Locate the cell with the specified text and output its (x, y) center coordinate. 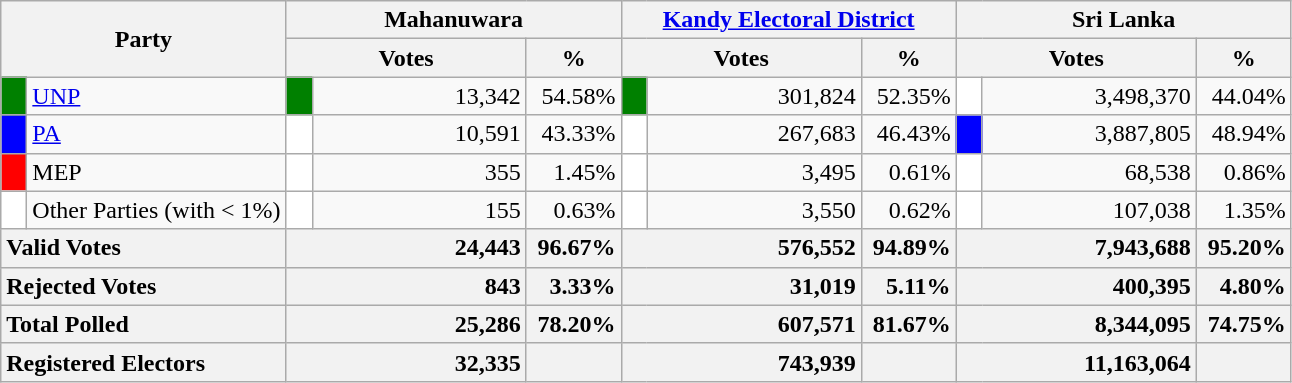
3,495 (754, 172)
743,939 (741, 362)
MEP (156, 172)
46.43% (908, 134)
7,943,688 (1076, 248)
8,344,095 (1076, 324)
Kandy Electoral District (788, 20)
78.20% (574, 324)
32,335 (406, 362)
576,552 (741, 248)
13,342 (419, 96)
Party (144, 39)
94.89% (908, 248)
25,286 (406, 324)
355 (419, 172)
Mahanuwara (454, 20)
Registered Electors (144, 362)
Rejected Votes (144, 286)
3,498,370 (1089, 96)
400,395 (1076, 286)
UNP (156, 96)
81.67% (908, 324)
843 (406, 286)
1.45% (574, 172)
107,038 (1089, 210)
607,571 (741, 324)
PA (156, 134)
54.58% (574, 96)
267,683 (754, 134)
1.35% (1244, 210)
68,538 (1089, 172)
11,163,064 (1076, 362)
Total Polled (144, 324)
155 (419, 210)
301,824 (754, 96)
Valid Votes (144, 248)
Other Parties (with < 1%) (156, 210)
43.33% (574, 134)
0.61% (908, 172)
Sri Lanka (1124, 20)
4.80% (1244, 286)
10,591 (419, 134)
3.33% (574, 286)
0.86% (1244, 172)
48.94% (1244, 134)
3,887,805 (1089, 134)
31,019 (741, 286)
74.75% (1244, 324)
96.67% (574, 248)
44.04% (1244, 96)
5.11% (908, 286)
52.35% (908, 96)
3,550 (754, 210)
0.63% (574, 210)
0.62% (908, 210)
95.20% (1244, 248)
24,443 (406, 248)
